Return the (X, Y) coordinate for the center point of the cell that contains the specified text.  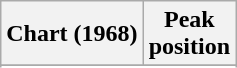
Chart (1968) (72, 34)
Peak position (189, 34)
